Determine the [x, y] coordinate at the center of the cell enclosing the given text.  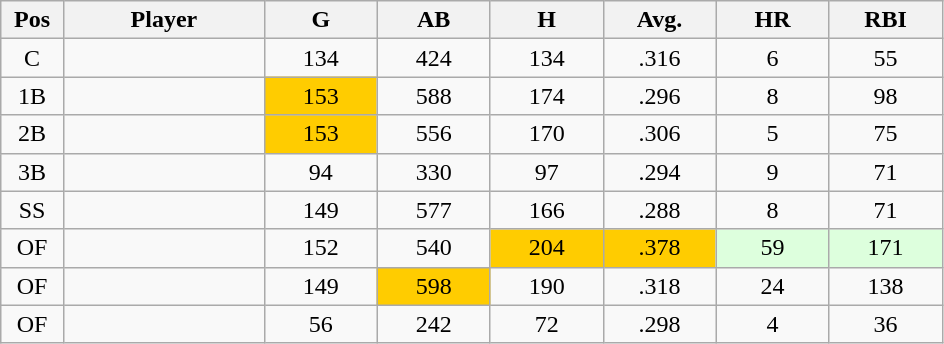
AB [434, 20]
.378 [660, 248]
598 [434, 286]
3B [32, 172]
24 [772, 286]
577 [434, 210]
G [320, 20]
.294 [660, 172]
424 [434, 58]
540 [434, 248]
Pos [32, 20]
174 [546, 96]
72 [546, 324]
9 [772, 172]
.318 [660, 286]
75 [886, 134]
94 [320, 172]
588 [434, 96]
.306 [660, 134]
1B [32, 96]
.296 [660, 96]
56 [320, 324]
190 [546, 286]
.316 [660, 58]
97 [546, 172]
59 [772, 248]
36 [886, 324]
138 [886, 286]
330 [434, 172]
Player [164, 20]
H [546, 20]
55 [886, 58]
HR [772, 20]
556 [434, 134]
98 [886, 96]
SS [32, 210]
.288 [660, 210]
5 [772, 134]
4 [772, 324]
171 [886, 248]
166 [546, 210]
Avg. [660, 20]
.298 [660, 324]
RBI [886, 20]
170 [546, 134]
6 [772, 58]
204 [546, 248]
C [32, 58]
2B [32, 134]
242 [434, 324]
152 [320, 248]
